Extract the [X, Y] coordinate from the center of the cell holding the provided text.  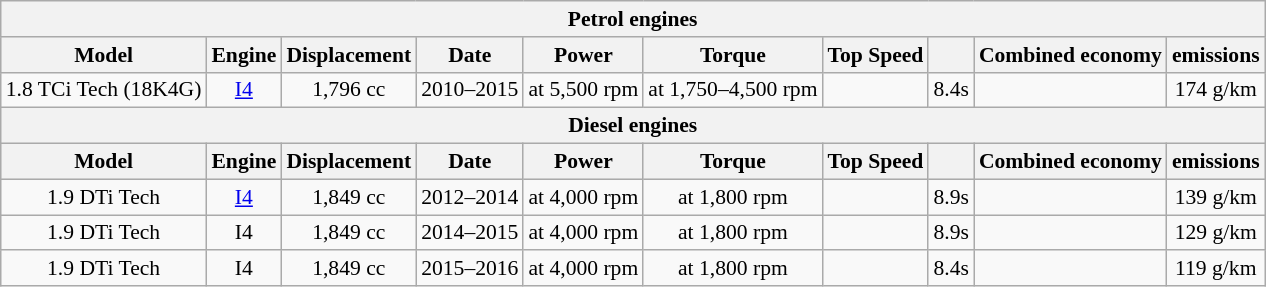
Petrol engines [633, 19]
at 5,500 rpm [583, 90]
2012–2014 [470, 197]
at 1,750–4,500 rpm [732, 90]
129 g/km [1216, 233]
174 g/km [1216, 90]
1,796 cc [348, 90]
2014–2015 [470, 233]
Diesel engines [633, 126]
139 g/km [1216, 197]
2015–2016 [470, 269]
2010–2015 [470, 90]
119 g/km [1216, 269]
1.8 TCi Tech (18K4G) [104, 90]
